Output the (x, y) coordinate of the center of the cell containing the given text.  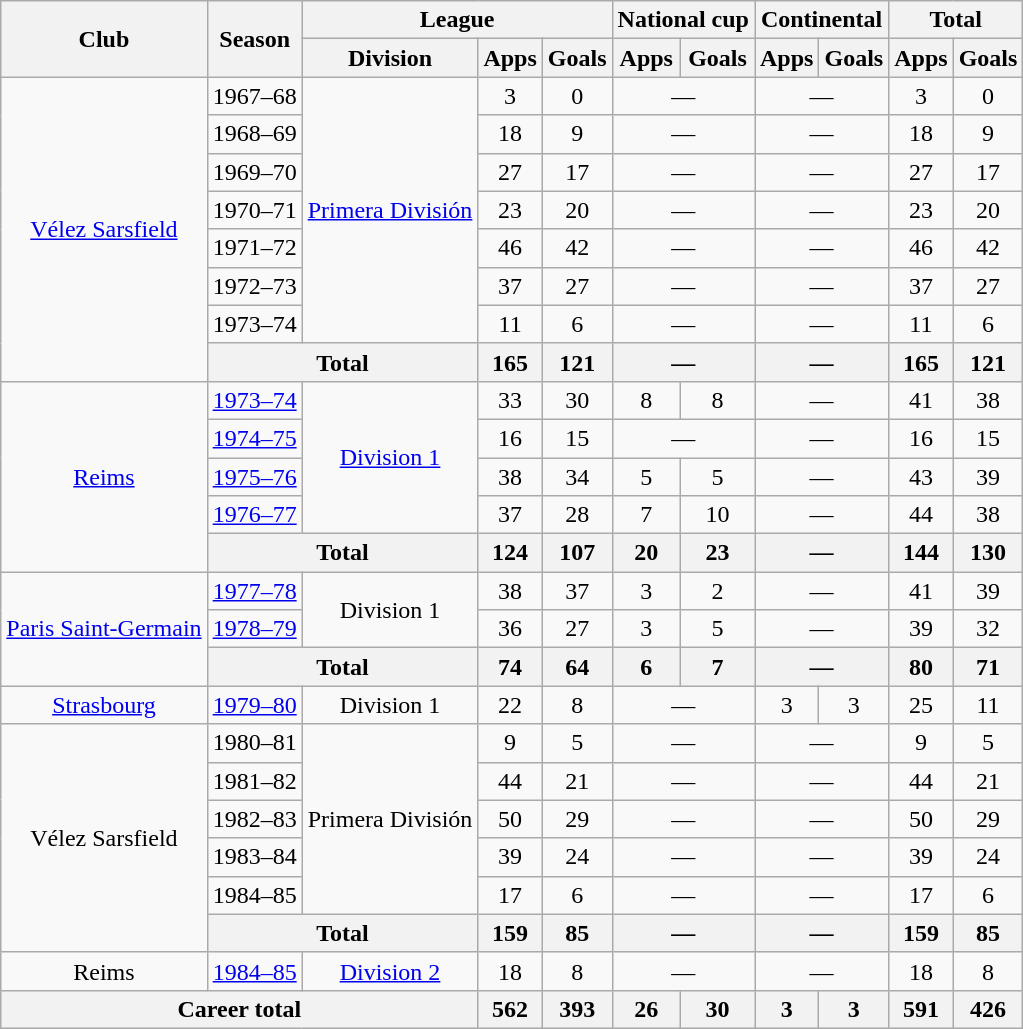
Season (254, 39)
107 (577, 553)
1979–80 (254, 705)
1972–73 (254, 286)
562 (510, 1009)
74 (510, 667)
1974–75 (254, 438)
10 (717, 515)
426 (988, 1009)
Division (390, 58)
43 (921, 477)
64 (577, 667)
1978–79 (254, 629)
26 (646, 1009)
144 (921, 553)
Continental (821, 20)
1975–76 (254, 477)
1983–84 (254, 857)
Career total (240, 1009)
71 (988, 667)
1967–68 (254, 96)
National cup (683, 20)
28 (577, 515)
1976–77 (254, 515)
1968–69 (254, 134)
1971–72 (254, 248)
33 (510, 400)
League (457, 20)
1977–78 (254, 591)
1982–83 (254, 819)
Club (104, 39)
25 (921, 705)
Paris Saint-Germain (104, 629)
1969–70 (254, 172)
Strasbourg (104, 705)
1980–81 (254, 743)
393 (577, 1009)
1981–82 (254, 781)
36 (510, 629)
2 (717, 591)
22 (510, 705)
1970–71 (254, 210)
32 (988, 629)
34 (577, 477)
80 (921, 667)
Division 2 (390, 971)
124 (510, 553)
130 (988, 553)
591 (921, 1009)
